Capture the cell that displays the provided text and extract its (x, y) central coordinate. 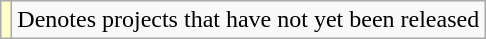
Denotes projects that have not yet been released (248, 20)
